Identify which cell holds the provided text, then report its [x, y] central coordinate. 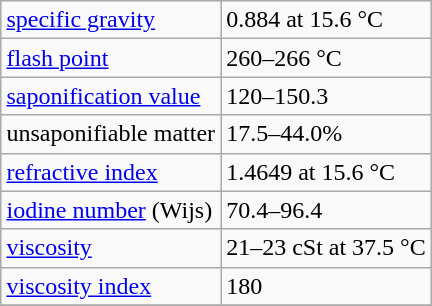
specific gravity [111, 20]
1.4649 at 15.6 °C [326, 172]
viscosity index [111, 286]
iodine number (Wijs) [111, 210]
17.5–44.0% [326, 134]
260–266 °C [326, 58]
120–150.3 [326, 96]
70.4–96.4 [326, 210]
flash point [111, 58]
180 [326, 286]
unsaponifiable matter [111, 134]
0.884 at 15.6 °C [326, 20]
saponification value [111, 96]
viscosity [111, 248]
21–23 cSt at 37.5 °C [326, 248]
refractive index [111, 172]
